Return (X, Y) of the center of cell containing provided text 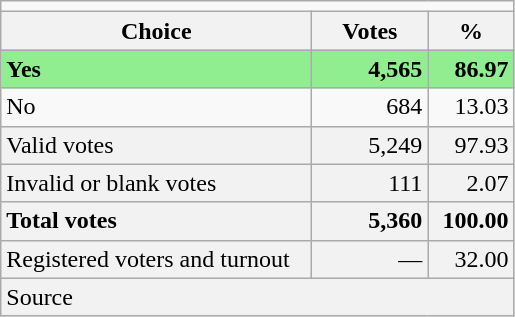
Choice (156, 31)
Registered voters and turnout (156, 259)
86.97 (471, 69)
4,565 (370, 69)
32.00 (471, 259)
Valid votes (156, 145)
2.07 (471, 183)
5,360 (370, 221)
684 (370, 107)
Total votes (156, 221)
Yes (156, 69)
13.03 (471, 107)
97.93 (471, 145)
Invalid or blank votes (156, 183)
% (471, 31)
— (370, 259)
Votes (370, 31)
100.00 (471, 221)
Source (258, 297)
No (156, 107)
111 (370, 183)
5,249 (370, 145)
